Capture the cell that displays the provided text and extract its [x, y] central coordinate. 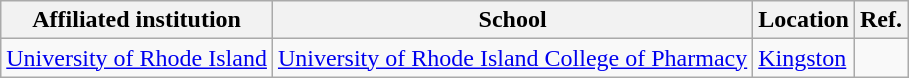
Ref. [880, 20]
Affiliated institution [137, 20]
School [512, 20]
University of Rhode Island [137, 58]
Kingston [804, 58]
University of Rhode Island College of Pharmacy [512, 58]
Location [804, 20]
